Identify which cell holds the provided text, then report its (X, Y) central coordinate. 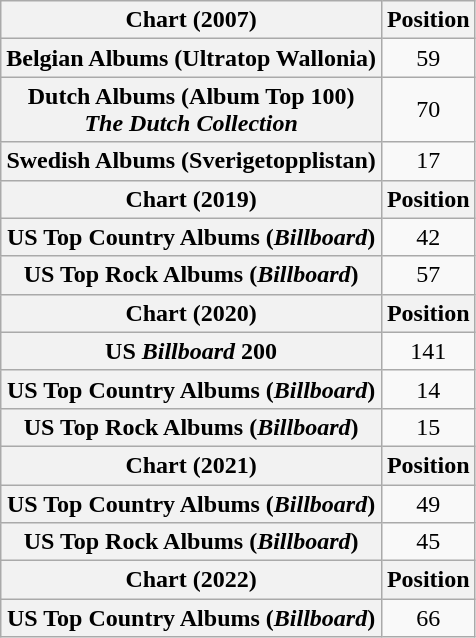
59 (428, 58)
66 (428, 618)
15 (428, 427)
Chart (2021) (192, 465)
49 (428, 503)
14 (428, 389)
45 (428, 542)
Belgian Albums (Ultratop Wallonia) (192, 58)
70 (428, 110)
141 (428, 351)
17 (428, 161)
Chart (2022) (192, 580)
Dutch Albums (Album Top 100)The Dutch Collection (192, 110)
57 (428, 275)
42 (428, 237)
US Billboard 200 (192, 351)
Chart (2007) (192, 20)
Chart (2020) (192, 313)
Chart (2019) (192, 199)
Swedish Albums (Sverigetopplistan) (192, 161)
